Search for the cell housing the specified text and yield its (X, Y) center coordinate. 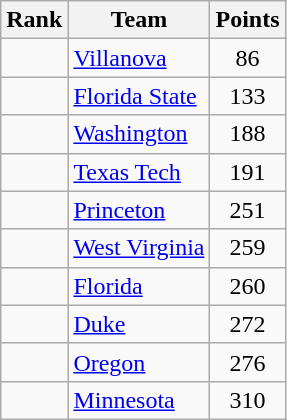
Oregon (139, 362)
251 (248, 210)
191 (248, 172)
Minnesota (139, 400)
Princeton (139, 210)
276 (248, 362)
Washington (139, 134)
188 (248, 134)
260 (248, 286)
West Virginia (139, 248)
Duke (139, 324)
Points (248, 20)
133 (248, 96)
259 (248, 248)
Florida (139, 286)
Florida State (139, 96)
272 (248, 324)
Rank (34, 20)
86 (248, 58)
Texas Tech (139, 172)
Team (139, 20)
310 (248, 400)
Villanova (139, 58)
